Determine the [x, y] coordinate at the center of the cell enclosing the given text.  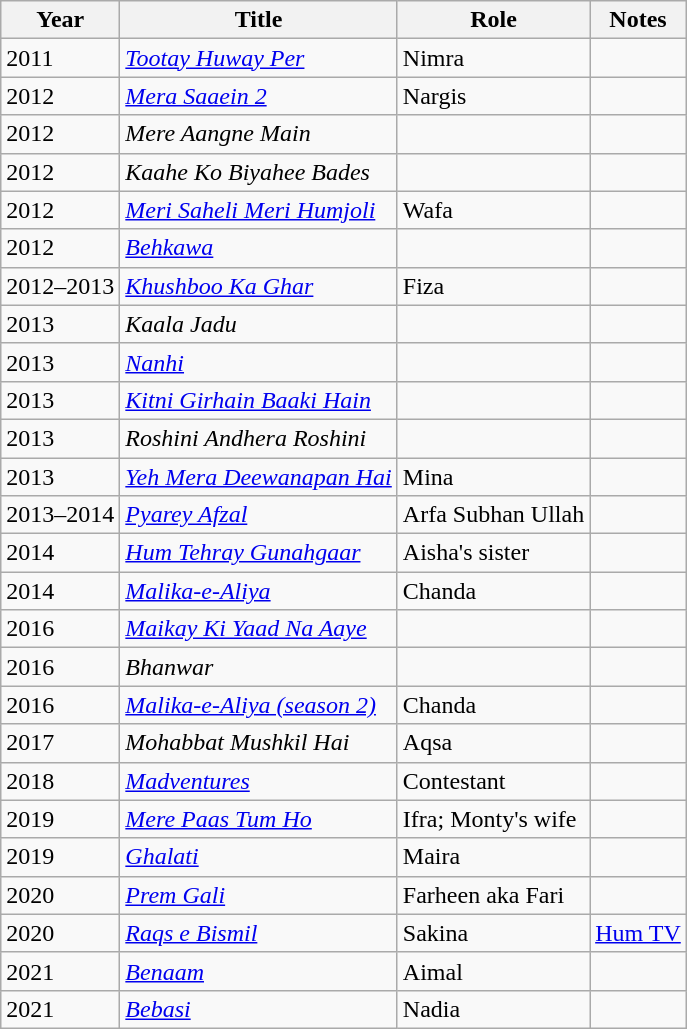
Wafa [493, 210]
Notes [638, 20]
Raqs e Bismil [259, 933]
Maikay Ki Yaad Na Aaye [259, 629]
2011 [60, 58]
Title [259, 20]
Fiza [493, 286]
Ifra; Monty's wife [493, 819]
2013–2014 [60, 515]
Malika-e-Aliya (season 2) [259, 705]
Mina [493, 477]
Kitni Girhain Baaki Hain [259, 400]
Kaala Jadu [259, 324]
Ghalati [259, 857]
Farheen aka Fari [493, 895]
Prem Gali [259, 895]
Pyarey Afzal [259, 515]
2018 [60, 781]
Nimra [493, 58]
Madventures [259, 781]
Malika-e-Aliya [259, 591]
Roshini Andhera Roshini [259, 438]
Mohabbat Mushkil Hai [259, 743]
Hum Tehray Gunahgaar [259, 553]
Mera Saaein 2 [259, 96]
Year [60, 20]
Bebasi [259, 1009]
Maira [493, 857]
2012–2013 [60, 286]
Yeh Mera Deewanapan Hai [259, 477]
Nargis [493, 96]
Meri Saheli Meri Humjoli [259, 210]
Khushboo Ka Ghar [259, 286]
Bhanwar [259, 667]
Tootay Huway Per [259, 58]
Arfa Subhan Ullah [493, 515]
Aimal [493, 971]
Role [493, 20]
Benaam [259, 971]
Sakina [493, 933]
Nanhi [259, 362]
2017 [60, 743]
Mere Paas Tum Ho [259, 819]
Aqsa [493, 743]
Kaahe Ko Biyahee Bades [259, 172]
Contestant [493, 781]
Aisha's sister [493, 553]
Nadia [493, 1009]
Behkawa [259, 248]
Hum TV [638, 933]
Mere Aangne Main [259, 134]
